For the text-containing cell, return its midpoint in [x, y] coordinate format. 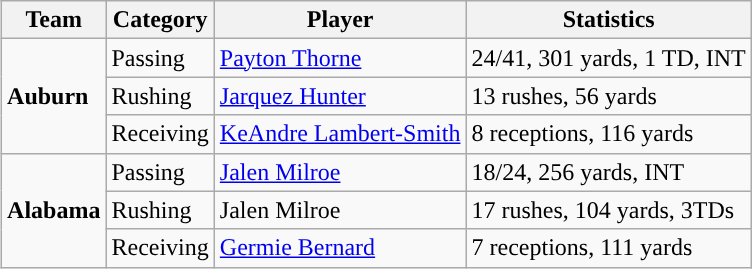
KeAndre Lambert-Smith [340, 134]
Alabama [54, 210]
Statistics [608, 20]
Category [160, 20]
13 rushes, 56 yards [608, 96]
Team [54, 20]
18/24, 256 yards, INT [608, 172]
7 receptions, 111 yards [608, 248]
Payton Thorne [340, 58]
17 rushes, 104 yards, 3TDs [608, 210]
24/41, 301 yards, 1 TD, INT [608, 58]
Jarquez Hunter [340, 96]
Player [340, 20]
Germie Bernard [340, 248]
8 receptions, 116 yards [608, 134]
Auburn [54, 96]
